Pinpoint the cell where the given text exists, returning its (x, y) midpoint coordinate. 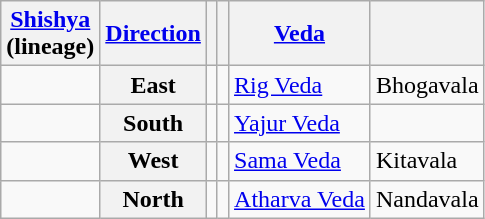
Kitavala (427, 161)
North (154, 199)
West (154, 161)
Veda (300, 34)
Yajur Veda (300, 123)
Sama Veda (300, 161)
East (154, 85)
Nandavala (427, 199)
South (154, 123)
Bhogavala (427, 85)
Direction (154, 34)
Shishya(lineage) (50, 34)
Atharva Veda (300, 199)
Rig Veda (300, 85)
